Find where the given text appears and provide that cell's center as [X, Y] coordinate. 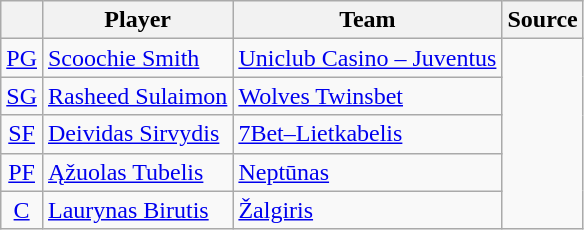
7Bet–Lietkabelis [368, 134]
Laurynas Birutis [137, 210]
Player [137, 20]
Scoochie Smith [137, 58]
Team [368, 20]
Rasheed Sulaimon [137, 96]
PG [22, 58]
Deividas Sirvydis [137, 134]
PF [22, 172]
Uniclub Casino – Juventus [368, 58]
Žalgiris [368, 210]
Wolves Twinsbet [368, 96]
SG [22, 96]
Source [542, 20]
Ąžuolas Tubelis [137, 172]
Neptūnas [368, 172]
SF [22, 134]
C [22, 210]
